Return the [X, Y] coordinate for the center point of the cell that contains the specified text.  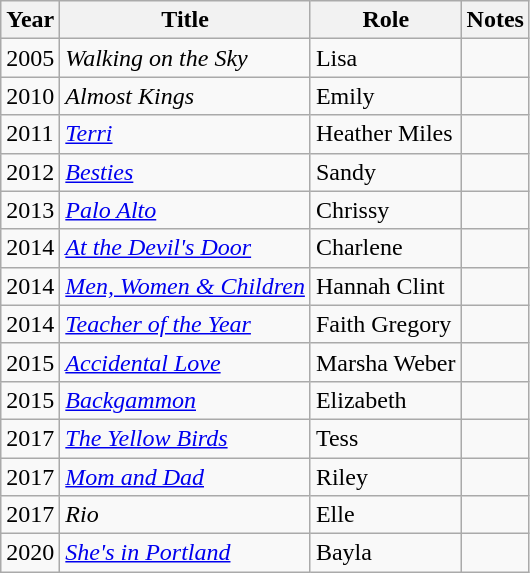
Sandy [386, 172]
2010 [30, 96]
Role [386, 20]
Title [186, 20]
Accidental Love [186, 362]
Charlene [386, 248]
Mom and Dad [186, 477]
Bayla [386, 553]
2012 [30, 172]
Elle [386, 515]
Teacher of the Year [186, 324]
Elizabeth [386, 400]
Riley [386, 477]
Notes [495, 20]
At the Devil's Door [186, 248]
Marsha Weber [386, 362]
Rio [186, 515]
Hannah Clint [386, 286]
Terri [186, 134]
Year [30, 20]
Men, Women & Children [186, 286]
Lisa [386, 58]
She's in Portland [186, 553]
Emily [386, 96]
The Yellow Birds [186, 438]
Tess [386, 438]
Palo Alto [186, 210]
Faith Gregory [386, 324]
Walking on the Sky [186, 58]
2013 [30, 210]
2011 [30, 134]
Besties [186, 172]
Chrissy [386, 210]
Almost Kings [186, 96]
2020 [30, 553]
2005 [30, 58]
Backgammon [186, 400]
Heather Miles [386, 134]
